Capture the cell that displays the provided text and extract its [x, y] central coordinate. 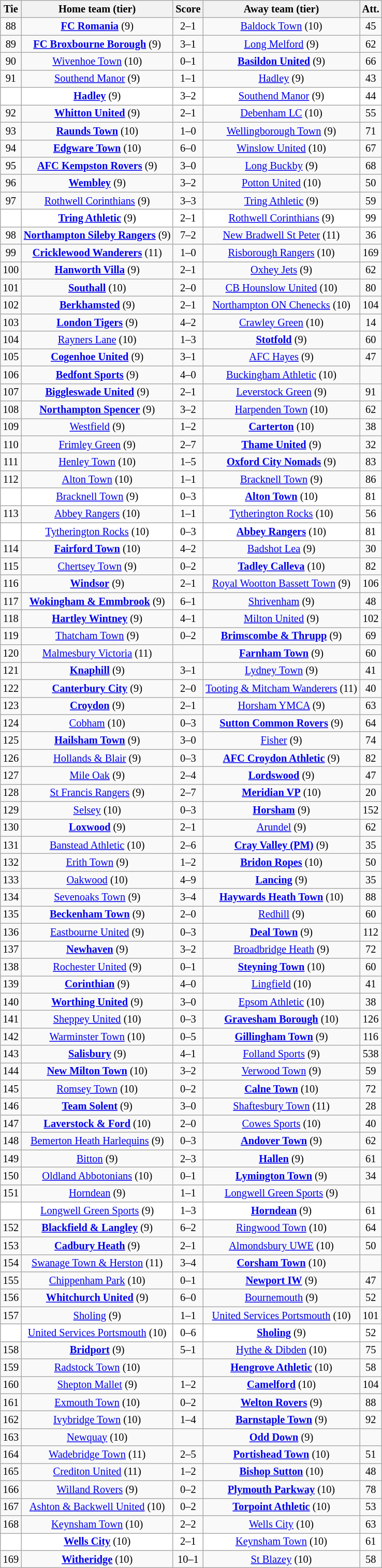
Shaftesbury Town (11) [281, 1106]
Edgware Town (10) [97, 149]
Hanworth Villa (9) [97, 270]
Royal Wootton Bassett Town (9) [281, 584]
Brimscombe & Thrupp (9) [281, 636]
163 [11, 1437]
Redhill (9) [281, 914]
Exmouth Town (10) [97, 1402]
Blackfield & Langley (9) [97, 1228]
124 [11, 723]
103 [11, 322]
Newquay (10) [97, 1437]
Berkhamsted (9) [97, 305]
122 [11, 688]
150 [11, 1176]
154 [11, 1263]
Milton United (9) [281, 618]
2–6 [188, 845]
146 [11, 1106]
2–5 [188, 1455]
2–4 [188, 775]
Salisbury (9) [97, 1054]
117 [11, 601]
Team Solent (9) [97, 1106]
Bishop Sutton (10) [281, 1472]
108 [11, 409]
7–2 [188, 235]
125 [11, 741]
Northampton Sileby Rangers (9) [97, 235]
Bournemouth (9) [281, 1298]
Hollands & Blair (9) [97, 758]
156 [11, 1298]
105 [11, 357]
Thatcham Town (9) [97, 636]
160 [11, 1385]
Rayners Lane (10) [97, 340]
96 [11, 183]
Cadbury Heath (9) [97, 1246]
Odd Down (9) [281, 1437]
Newport IW (9) [281, 1280]
Oxhey Jets (9) [281, 270]
Westfield (9) [97, 427]
74 [371, 741]
Windsor (9) [97, 584]
Henley Town (10) [97, 462]
Broadbridge Heath (9) [281, 950]
FC Broxbourne Borough (9) [97, 44]
164 [11, 1455]
Thame United (9) [281, 445]
Corsham Town (10) [281, 1263]
Sevenoaks Town (9) [97, 897]
Cray Valley (PM) (9) [281, 845]
Barnstaple Town (9) [281, 1419]
Newhaven (9) [97, 950]
Basildon United (9) [281, 61]
100 [11, 270]
Welton Rovers (9) [281, 1402]
Bridon Ropes (10) [281, 863]
167 [11, 1507]
Shrivenham (9) [281, 601]
4–9 [188, 880]
Arundel (9) [281, 827]
155 [11, 1280]
Farnham Town (9) [281, 654]
80 [371, 288]
118 [11, 618]
93 [11, 131]
Willand Rovers (9) [97, 1489]
68 [371, 166]
Bitton (9) [97, 1159]
Calne Town (10) [281, 1089]
Wadebridge Town (11) [97, 1455]
115 [11, 566]
Frimley Green (9) [97, 445]
148 [11, 1141]
66 [371, 61]
113 [11, 514]
67 [371, 149]
51 [371, 1455]
Leverstock Green (9) [281, 392]
130 [11, 827]
Whitchurch United (9) [97, 1298]
Harpenden Town (10) [281, 409]
Lordswood (9) [281, 775]
Beckenham Town (9) [97, 914]
135 [11, 914]
Tadley Calleva (10) [281, 566]
55 [371, 113]
168 [11, 1524]
1–5 [188, 462]
141 [11, 1019]
Att. [371, 9]
Long Buckby (9) [281, 166]
Banstead Athletic (10) [97, 845]
53 [371, 1507]
Raunds Town (10) [97, 131]
Witheridge (10) [97, 1559]
162 [11, 1419]
Canterbury City (9) [97, 688]
Biggleswade United (9) [97, 392]
98 [11, 235]
131 [11, 845]
Worthing United (9) [97, 1002]
75 [371, 1350]
Meridian VP (10) [281, 793]
14 [371, 322]
139 [11, 984]
Lymington Town (9) [281, 1176]
Malmesbury Victoria (11) [97, 654]
Cobham (10) [97, 723]
Hengrove Athletic (10) [281, 1368]
110 [11, 445]
36 [371, 235]
86 [371, 479]
Northampton Spencer (9) [97, 409]
1–4 [188, 1419]
28 [371, 1106]
Torpoint Athletic (10) [281, 1507]
Epsom Athletic (10) [281, 1002]
137 [11, 950]
Bedfont Sports (9) [97, 375]
Bridport (9) [97, 1350]
Northampton ON Chenecks (10) [281, 305]
Gravesham Borough (10) [281, 1019]
Baldock Town (10) [281, 26]
166 [11, 1489]
5–1 [188, 1350]
FC Romania (9) [97, 26]
133 [11, 880]
Risborough Rangers (10) [281, 253]
Debenham LC (10) [281, 113]
3–3 [188, 201]
Crediton United (11) [97, 1472]
Almondsbury UWE (10) [281, 1246]
AFC Croydon Athletic (9) [281, 758]
New Bradwell St Peter (11) [281, 235]
Andover Town (9) [281, 1141]
Warminster Town (10) [97, 1037]
97 [11, 201]
Deal Town (9) [281, 932]
Crawley Green (10) [281, 322]
Fisher (9) [281, 741]
Croydon (9) [97, 706]
Ivybridge Town (10) [97, 1419]
89 [11, 44]
140 [11, 1002]
Hailsham Town (9) [97, 741]
138 [11, 967]
Tie [11, 9]
Hartley Wintney (9) [97, 618]
10–1 [188, 1559]
Chippenham Park (10) [97, 1280]
CB Hounslow United (10) [281, 288]
147 [11, 1123]
120 [11, 654]
Laverstock & Ford (10) [97, 1123]
London Tigers (9) [97, 322]
Lancing (9) [281, 880]
Southall (10) [97, 288]
Selsey (10) [97, 810]
Verwood Town (9) [281, 1071]
6–1 [188, 601]
Horsham (9) [281, 810]
Wellingborough Town (9) [281, 131]
71 [371, 131]
158 [11, 1350]
114 [11, 549]
Badshot Lea (9) [281, 549]
Erith Town (9) [97, 863]
153 [11, 1246]
123 [11, 706]
Ringwood Town (10) [281, 1228]
Portishead Town (10) [281, 1455]
149 [11, 1159]
69 [371, 636]
Knaphill (9) [97, 671]
111 [11, 462]
119 [11, 636]
Home team (tier) [97, 9]
30 [371, 549]
32 [371, 445]
43 [371, 79]
157 [11, 1315]
Camelford (10) [281, 1385]
New Milton Town (10) [97, 1071]
Folland Sports (9) [281, 1054]
Long Melford (9) [281, 44]
Away team (tier) [281, 9]
Corinthian (9) [97, 984]
128 [11, 793]
Swanage Town & Herston (11) [97, 1263]
Oakwood (10) [97, 880]
56 [371, 514]
Bemerton Heath Harlequins (9) [97, 1141]
145 [11, 1089]
Wembley (9) [97, 183]
Loxwood (9) [97, 827]
St Blazey (10) [281, 1559]
161 [11, 1402]
136 [11, 932]
Oxford City Nomads (9) [281, 462]
0–6 [188, 1333]
AFC Kempston Rovers (9) [97, 166]
2–3 [188, 1159]
83 [371, 462]
151 [11, 1193]
159 [11, 1368]
44 [371, 96]
107 [11, 392]
90 [11, 61]
Shepton Mallet (9) [97, 1385]
142 [11, 1037]
Radstock Town (10) [97, 1368]
538 [371, 1054]
Horsham YMCA (9) [281, 706]
Potton United (10) [281, 183]
20 [371, 793]
Lydney Town (9) [281, 671]
Wivenhoe Town (10) [97, 61]
129 [11, 810]
143 [11, 1054]
Fairford Town (10) [97, 549]
Eastbourne United (9) [97, 932]
95 [11, 166]
Chertsey Town (9) [97, 566]
Steyning Town (10) [281, 967]
121 [11, 671]
0–5 [188, 1037]
Ashton & Backwell United (10) [97, 1507]
94 [11, 149]
Mile Oak (9) [97, 775]
AFC Hayes (9) [281, 357]
Sheppey United (10) [97, 1019]
Hallen (9) [281, 1159]
Cricklewood Wanderers (11) [97, 253]
Oldland Abbotonians (10) [97, 1176]
78 [371, 1489]
Gillingham Town (9) [281, 1037]
Whitton United (9) [97, 113]
127 [11, 775]
Score [188, 9]
45 [371, 26]
Stotfold (9) [281, 340]
34 [371, 1176]
Romsey Town (10) [97, 1089]
132 [11, 863]
134 [11, 897]
Hythe & Dibden (10) [281, 1350]
Haywards Heath Town (10) [281, 897]
2–2 [188, 1524]
Cogenhoe United (9) [97, 357]
Carterton (10) [281, 427]
165 [11, 1472]
Lingfield (10) [281, 984]
Plymouth Parkway (10) [281, 1489]
Winslow United (10) [281, 149]
6–2 [188, 1228]
Tooting & Mitcham Wanderers (11) [281, 688]
Cowes Sports (10) [281, 1123]
109 [11, 427]
Wokingham & Emmbrook (9) [97, 601]
Buckingham Athletic (10) [281, 375]
Sutton Common Rovers (9) [281, 723]
St Francis Rangers (9) [97, 793]
Rochester United (9) [97, 967]
144 [11, 1071]
